Search for the cell housing the specified text and yield its [x, y] center coordinate. 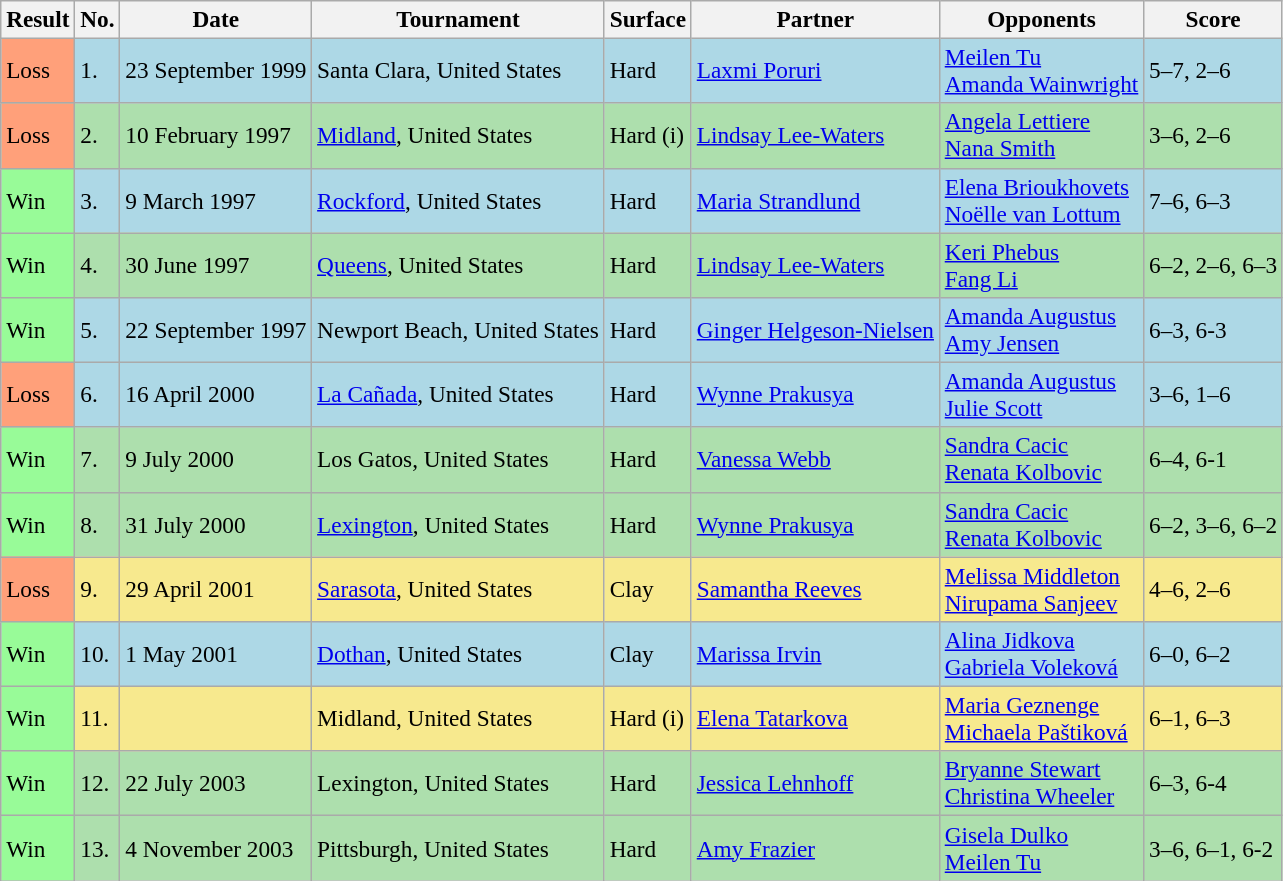
12. [98, 784]
8. [98, 524]
Newport Beach, United States [458, 330]
Bryanne Stewart Christina Wheeler [1041, 784]
31 July 2000 [216, 524]
3. [98, 200]
1 May 2001 [216, 654]
Melissa Middleton Nirupama Sanjeev [1041, 588]
6–3, 6-4 [1214, 784]
23 September 1999 [216, 70]
5–7, 2–6 [1214, 70]
Alina Jidkova Gabriela Voleková [1041, 654]
6–0, 6–2 [1214, 654]
9. [98, 588]
No. [98, 19]
2. [98, 136]
Partner [815, 19]
Elena Brioukhovets Noëlle van Lottum [1041, 200]
3–6, 2–6 [1214, 136]
Amy Frazier [815, 848]
10 February 1997 [216, 136]
Marissa Irvin [815, 654]
Los Gatos, United States [458, 460]
16 April 2000 [216, 394]
Score [1214, 19]
Sarasota, United States [458, 588]
9 July 2000 [216, 460]
29 April 2001 [216, 588]
Amanda Augustus Amy Jensen [1041, 330]
Pittsburgh, United States [458, 848]
6–3, 6-3 [1214, 330]
Angela Lettiere Nana Smith [1041, 136]
6–1, 6–3 [1214, 718]
10. [98, 654]
Opponents [1041, 19]
6–2, 2–6, 6–3 [1214, 264]
4–6, 2–6 [1214, 588]
Dothan, United States [458, 654]
Laxmi Poruri [815, 70]
22 September 1997 [216, 330]
Vanessa Webb [815, 460]
Rockford, United States [458, 200]
6–4, 6-1 [1214, 460]
6–2, 3–6, 6–2 [1214, 524]
Meilen Tu Amanda Wainwright [1041, 70]
13. [98, 848]
Surface [648, 19]
5. [98, 330]
22 July 2003 [216, 784]
Santa Clara, United States [458, 70]
4. [98, 264]
4 November 2003 [216, 848]
Queens, United States [458, 264]
La Cañada, United States [458, 394]
Keri Phebus Fang Li [1041, 264]
Gisela Dulko Meilen Tu [1041, 848]
Amanda Augustus Julie Scott [1041, 394]
Samantha Reeves [815, 588]
7–6, 6–3 [1214, 200]
Date [216, 19]
Elena Tatarkova [815, 718]
Maria Geznenge Michaela Paštiková [1041, 718]
3–6, 6–1, 6-2 [1214, 848]
30 June 1997 [216, 264]
Maria Strandlund [815, 200]
Result [38, 19]
11. [98, 718]
3–6, 1–6 [1214, 394]
6. [98, 394]
Tournament [458, 19]
Jessica Lehnhoff [815, 784]
7. [98, 460]
9 March 1997 [216, 200]
Ginger Helgeson-Nielsen [815, 330]
1. [98, 70]
